Identify which cell holds the provided text, then report its (X, Y) central coordinate. 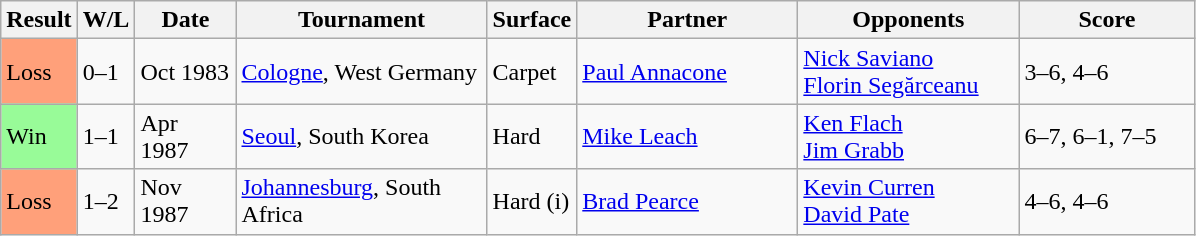
Partner (688, 20)
Apr 1987 (186, 136)
Win (39, 136)
Kevin Curren David Pate (908, 202)
1–1 (106, 136)
Carpet (532, 72)
Surface (532, 20)
W/L (106, 20)
Oct 1983 (186, 72)
Hard (532, 136)
Nick Saviano Florin Segărceanu (908, 72)
0–1 (106, 72)
4–6, 4–6 (1107, 202)
Opponents (908, 20)
3–6, 4–6 (1107, 72)
1–2 (106, 202)
Ken Flach Jim Grabb (908, 136)
Tournament (362, 20)
Date (186, 20)
Seoul, South Korea (362, 136)
Johannesburg, South Africa (362, 202)
Mike Leach (688, 136)
Result (39, 20)
6–7, 6–1, 7–5 (1107, 136)
Nov 1987 (186, 202)
Paul Annacone (688, 72)
Brad Pearce (688, 202)
Cologne, West Germany (362, 72)
Hard (i) (532, 202)
Score (1107, 20)
